Locate the cell with the specified text and output its (x, y) center coordinate. 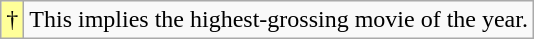
This implies the highest-grossing movie of the year. (279, 20)
† (12, 20)
